Pinpoint the cell where the given text exists, returning its [X, Y] midpoint coordinate. 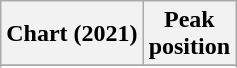
Peak position [189, 34]
Chart (2021) [72, 34]
